Output the [X, Y] coordinate of the center of the cell containing the given text.  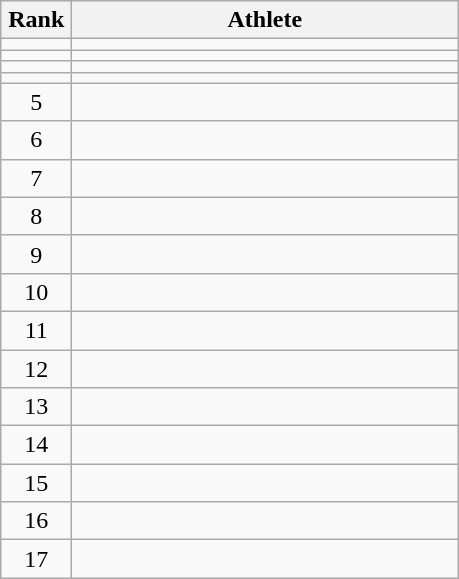
8 [36, 216]
Athlete [265, 20]
11 [36, 330]
5 [36, 102]
6 [36, 140]
10 [36, 292]
16 [36, 521]
15 [36, 483]
7 [36, 178]
17 [36, 559]
12 [36, 369]
13 [36, 407]
14 [36, 445]
Rank [36, 20]
9 [36, 254]
